Search for the cell housing the specified text and yield its (x, y) center coordinate. 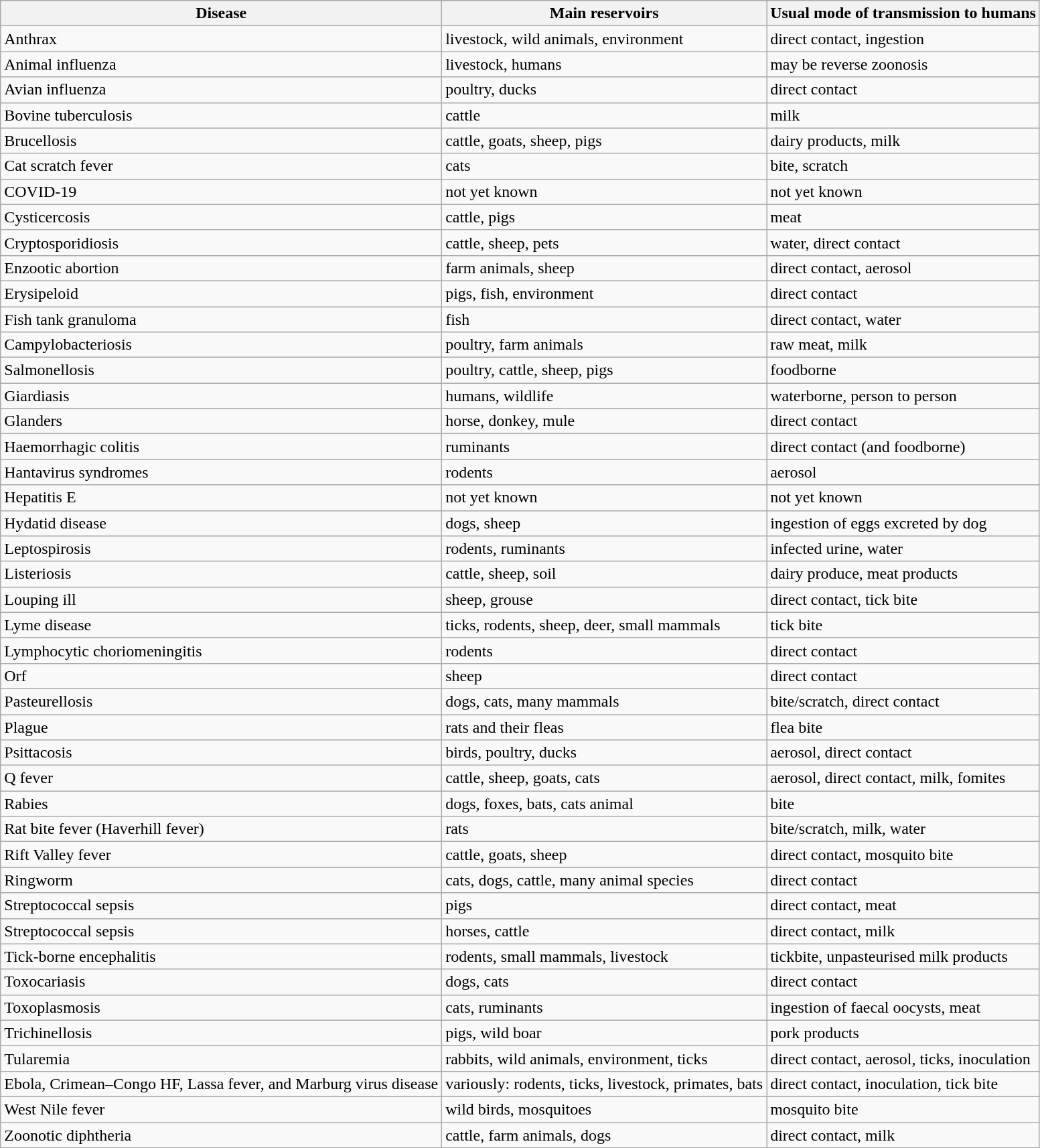
direct contact (and foodborne) (903, 447)
bite (903, 804)
Campylobacteriosis (221, 345)
cattle (604, 115)
Hantavirus syndromes (221, 472)
Zoonotic diphtheria (221, 1135)
Q fever (221, 778)
cattle, sheep, soil (604, 574)
farm animals, sheep (604, 268)
Lyme disease (221, 625)
Psittacosis (221, 753)
dogs, cats (604, 982)
water, direct contact (903, 242)
Disease (221, 13)
milk (903, 115)
bite/scratch, direct contact (903, 701)
foodborne (903, 370)
Ringworm (221, 880)
direct contact, inoculation, tick bite (903, 1084)
infected urine, water (903, 549)
cattle, farm animals, dogs (604, 1135)
cats, dogs, cattle, many animal species (604, 880)
direct contact, aerosol (903, 268)
poultry, ducks (604, 90)
Plague (221, 727)
Rabies (221, 804)
poultry, cattle, sheep, pigs (604, 370)
pork products (903, 1033)
rodents, small mammals, livestock (604, 956)
pigs (604, 906)
Leptospirosis (221, 549)
livestock, wild animals, environment (604, 39)
cats, ruminants (604, 1007)
Louping ill (221, 599)
Ebola, Crimean–Congo HF, Lassa fever, and Marburg virus disease (221, 1084)
pigs, fish, environment (604, 293)
dairy products, milk (903, 141)
direct contact, aerosol, ticks, inoculation (903, 1058)
Rat bite fever (Haverhill fever) (221, 829)
humans, wildlife (604, 396)
may be reverse zoonosis (903, 64)
Anthrax (221, 39)
Lymphocytic choriomeningitis (221, 650)
cattle, sheep, pets (604, 242)
direct contact, meat (903, 906)
Haemorrhagic colitis (221, 447)
dogs, foxes, bats, cats animal (604, 804)
rabbits, wild animals, environment, ticks (604, 1058)
bite, scratch (903, 166)
bite/scratch, milk, water (903, 829)
Tularemia (221, 1058)
livestock, humans (604, 64)
cattle, sheep, goats, cats (604, 778)
ingestion of eggs excreted by dog (903, 523)
Animal influenza (221, 64)
horse, donkey, mule (604, 421)
Glanders (221, 421)
sheep (604, 676)
Orf (221, 676)
ingestion of faecal oocysts, meat (903, 1007)
meat (903, 217)
direct contact, mosquito bite (903, 855)
dairy produce, meat products (903, 574)
Toxoplasmosis (221, 1007)
ticks, rodents, sheep, deer, small mammals (604, 625)
rats and their fleas (604, 727)
cattle, goats, sheep (604, 855)
variously: rodents, ticks, livestock, primates, bats (604, 1084)
Enzootic abortion (221, 268)
flea bite (903, 727)
Tick-borne encephalitis (221, 956)
aerosol, direct contact (903, 753)
aerosol, direct contact, milk, fomites (903, 778)
Brucellosis (221, 141)
Giardiasis (221, 396)
tickbite, unpasteurised milk products (903, 956)
direct contact, water (903, 319)
Hepatitis E (221, 498)
Cat scratch fever (221, 166)
cattle, goats, sheep, pigs (604, 141)
rats (604, 829)
fish (604, 319)
ruminants (604, 447)
direct contact, ingestion (903, 39)
Cryptosporidiosis (221, 242)
Rift Valley fever (221, 855)
mosquito bite (903, 1109)
raw meat, milk (903, 345)
Salmonellosis (221, 370)
wild birds, mosquitoes (604, 1109)
rodents, ruminants (604, 549)
Erysipeloid (221, 293)
Fish tank granuloma (221, 319)
Avian influenza (221, 90)
birds, poultry, ducks (604, 753)
Usual mode of transmission to humans (903, 13)
West Nile fever (221, 1109)
direct contact, tick bite (903, 599)
Toxocariasis (221, 982)
Pasteurellosis (221, 701)
cats (604, 166)
waterborne, person to person (903, 396)
Trichinellosis (221, 1033)
Bovine tuberculosis (221, 115)
dogs, cats, many mammals (604, 701)
COVID-19 (221, 192)
Hydatid disease (221, 523)
Main reservoirs (604, 13)
cattle, pigs (604, 217)
Cysticercosis (221, 217)
sheep, grouse (604, 599)
tick bite (903, 625)
aerosol (903, 472)
poultry, farm animals (604, 345)
dogs, sheep (604, 523)
horses, cattle (604, 931)
Listeriosis (221, 574)
pigs, wild boar (604, 1033)
